Provide the [X, Y] coordinate of the cell's center where the given text is located.  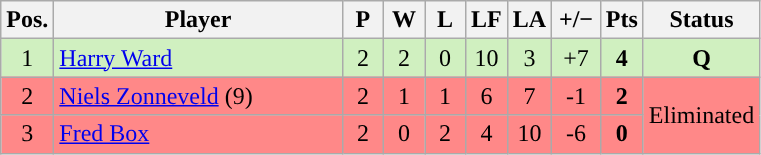
LA [529, 20]
+/− [576, 20]
W [404, 20]
6 [487, 96]
Pos. [28, 20]
Player [198, 20]
Fred Box [198, 134]
Niels Zonneveld (9) [198, 96]
-1 [576, 96]
7 [529, 96]
Pts [622, 20]
P [362, 20]
-6 [576, 134]
Q [701, 58]
Eliminated [701, 115]
L [444, 20]
+7 [576, 58]
LF [487, 20]
Harry Ward [198, 58]
Status [701, 20]
